Return [X, Y] of the center of cell containing provided text 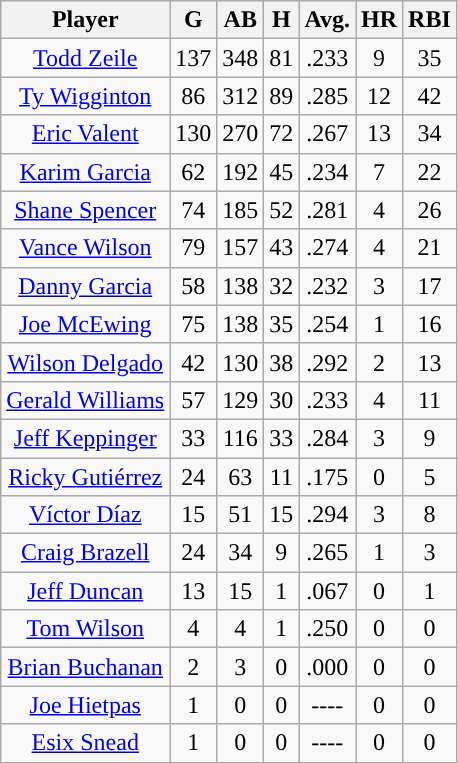
.000 [328, 667]
.267 [328, 134]
75 [194, 324]
Brian Buchanan [86, 667]
.232 [328, 286]
Ty Wigginton [86, 96]
.294 [328, 515]
137 [194, 58]
129 [240, 400]
7 [380, 172]
157 [240, 248]
.250 [328, 629]
Todd Zeile [86, 58]
H [282, 20]
16 [430, 324]
Gerald Williams [86, 400]
51 [240, 515]
Danny Garcia [86, 286]
Esix Snead [86, 743]
12 [380, 96]
52 [282, 210]
81 [282, 58]
192 [240, 172]
58 [194, 286]
72 [282, 134]
.067 [328, 591]
.284 [328, 438]
86 [194, 96]
21 [430, 248]
.274 [328, 248]
30 [282, 400]
Avg. [328, 20]
.292 [328, 362]
Craig Brazell [86, 553]
63 [240, 477]
270 [240, 134]
Jeff Keppinger [86, 438]
.285 [328, 96]
57 [194, 400]
.265 [328, 553]
5 [430, 477]
89 [282, 96]
116 [240, 438]
348 [240, 58]
RBI [430, 20]
185 [240, 210]
22 [430, 172]
Tom Wilson [86, 629]
26 [430, 210]
Joe McEwing [86, 324]
8 [430, 515]
Wilson Delgado [86, 362]
32 [282, 286]
Víctor Díaz [86, 515]
45 [282, 172]
Eric Valent [86, 134]
62 [194, 172]
Karim Garcia [86, 172]
17 [430, 286]
.281 [328, 210]
.254 [328, 324]
Joe Hietpas [86, 705]
38 [282, 362]
312 [240, 96]
Shane Spencer [86, 210]
G [194, 20]
Jeff Duncan [86, 591]
.234 [328, 172]
Player [86, 20]
.175 [328, 477]
74 [194, 210]
AB [240, 20]
43 [282, 248]
Vance Wilson [86, 248]
Ricky Gutiérrez [86, 477]
HR [380, 20]
79 [194, 248]
